Identify which cell holds the provided text, then report its (x, y) central coordinate. 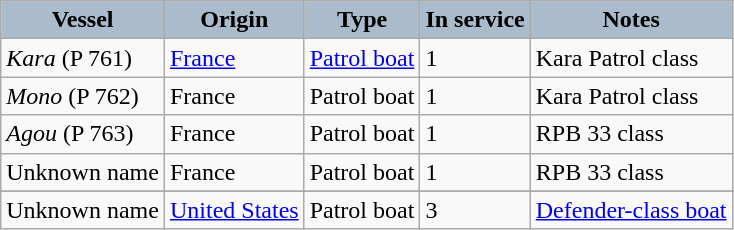
United States (234, 210)
3 (475, 210)
Vessel (83, 20)
Agou (P 763) (83, 134)
Type (362, 20)
Defender-class boat (631, 210)
Origin (234, 20)
Mono (P 762) (83, 96)
Kara (P 761) (83, 58)
In service (475, 20)
Notes (631, 20)
